Return the (x, y) coordinate for the center point of the cell that contains the specified text.  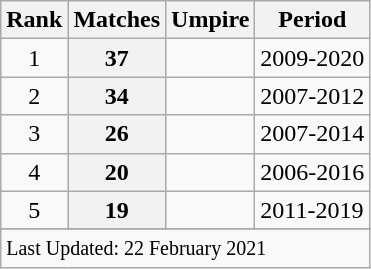
26 (117, 134)
2006-2016 (312, 172)
4 (34, 172)
Last Updated: 22 February 2021 (186, 248)
Rank (34, 20)
37 (117, 58)
19 (117, 210)
5 (34, 210)
Matches (117, 20)
2009-2020 (312, 58)
2007-2012 (312, 96)
2 (34, 96)
Umpire (210, 20)
2011-2019 (312, 210)
1 (34, 58)
2007-2014 (312, 134)
20 (117, 172)
3 (34, 134)
34 (117, 96)
Period (312, 20)
